Determine the (X, Y) coordinate at the center of the cell enclosing the given text.  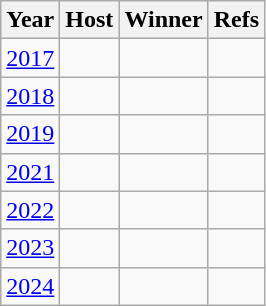
2019 (30, 134)
Year (30, 20)
2017 (30, 58)
2018 (30, 96)
Winner (164, 20)
Refs (236, 20)
2023 (30, 248)
2024 (30, 286)
2022 (30, 210)
Host (90, 20)
2021 (30, 172)
